From the cell containing the given text, extract its center point as (X, Y) coordinate. 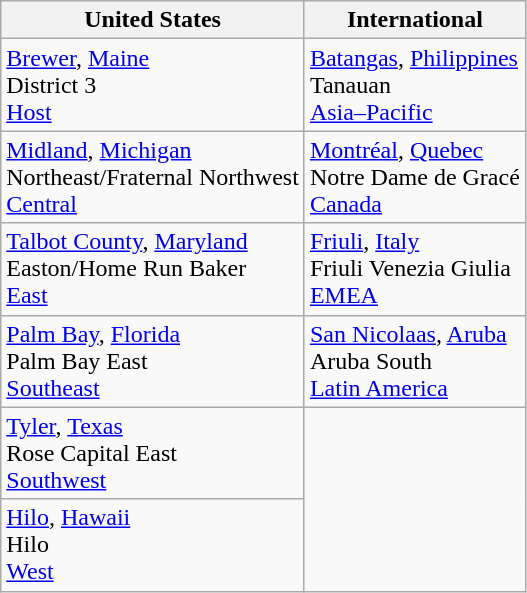
San Nicolaas, ArubaAruba SouthLatin America (414, 361)
Batangas, PhilippinesTanauanAsia–Pacific (414, 85)
United States (153, 20)
Talbot County, MarylandEaston/Home Run BakerEast (153, 269)
Hilo, HawaiiHiloWest (153, 545)
Midland, MichiganNortheast/Fraternal NorthwestCentral (153, 177)
Friuli, ItalyFriuli Venezia GiuliaEMEA (414, 269)
Palm Bay, FloridaPalm Bay EastSoutheast (153, 361)
Montréal, QuebecNotre Dame de GracéCanada (414, 177)
Tyler, TexasRose Capital EastSouthwest (153, 453)
International (414, 20)
Brewer, MaineDistrict 3Host (153, 85)
